Scan for the cell matching the given text and deliver its [x, y] coordinate at center. 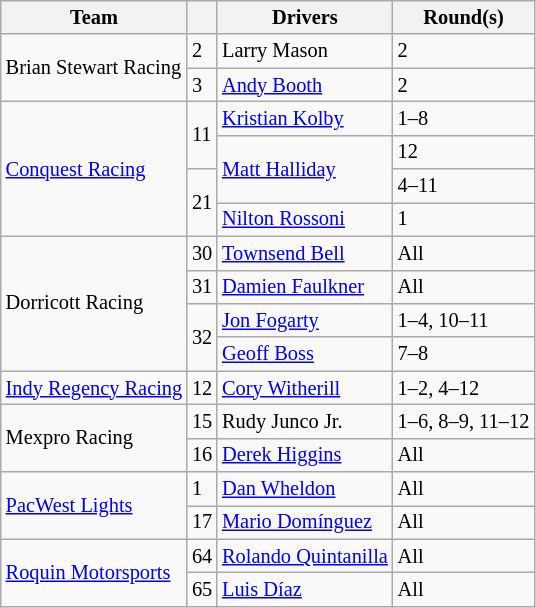
Rudy Junco Jr. [305, 421]
32 [202, 336]
30 [202, 253]
21 [202, 202]
1–2, 4–12 [464, 388]
Mario Domínguez [305, 522]
Roquin Motorsports [94, 572]
16 [202, 455]
Jon Fogarty [305, 320]
4–11 [464, 186]
Luis Díaz [305, 589]
Dan Wheldon [305, 489]
Indy Regency Racing [94, 388]
Geoff Boss [305, 354]
31 [202, 287]
Townsend Bell [305, 253]
Brian Stewart Racing [94, 68]
Team [94, 17]
1–8 [464, 118]
Andy Booth [305, 85]
65 [202, 589]
Kristian Kolby [305, 118]
64 [202, 556]
Conquest Racing [94, 168]
Matt Halliday [305, 168]
17 [202, 522]
1–6, 8–9, 11–12 [464, 421]
Mexpro Racing [94, 438]
3 [202, 85]
1–4, 10–11 [464, 320]
Drivers [305, 17]
Rolando Quintanilla [305, 556]
Derek Higgins [305, 455]
Damien Faulkner [305, 287]
Nilton Rossoni [305, 219]
Round(s) [464, 17]
11 [202, 134]
7–8 [464, 354]
15 [202, 421]
Larry Mason [305, 51]
Cory Witherill [305, 388]
PacWest Lights [94, 506]
Dorricott Racing [94, 304]
